Find where the given text appears and provide that cell's center as (x, y) coordinate. 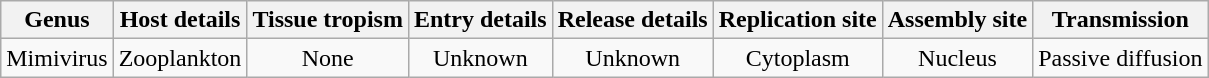
Zooplankton (180, 58)
Release details (632, 20)
Cytoplasm (798, 58)
Assembly site (957, 20)
Nucleus (957, 58)
Genus (57, 20)
None (328, 58)
Replication site (798, 20)
Passive diffusion (1120, 58)
Entry details (480, 20)
Transmission (1120, 20)
Tissue tropism (328, 20)
Mimivirus (57, 58)
Host details (180, 20)
